Provide the [X, Y] coordinate of the cell's center where the given text is located.  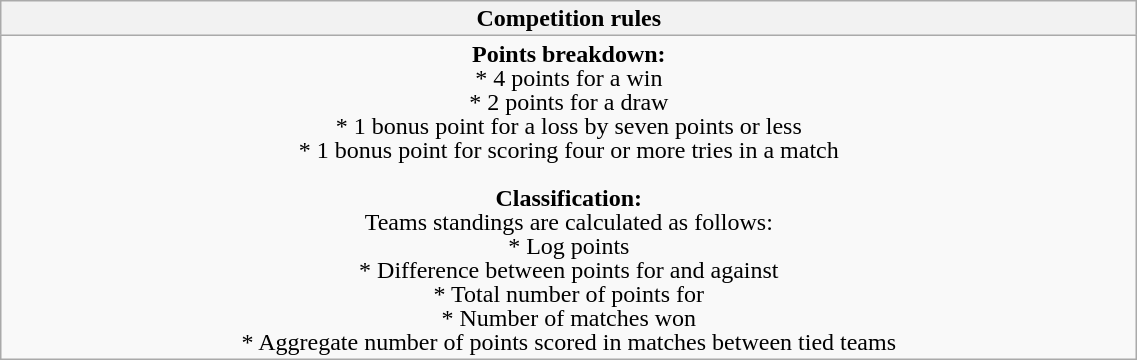
Competition rules [569, 18]
